Return (X, Y) of the center of cell containing provided text 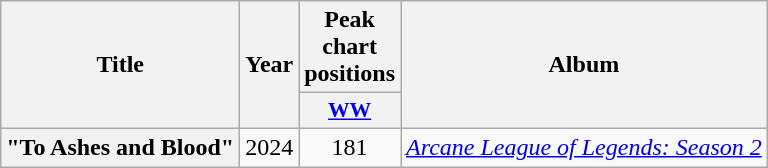
Arcane League of Legends: Season 2 (584, 147)
"To Ashes and Blood" (120, 147)
Peak chart positions (350, 47)
Year (270, 65)
181 (350, 147)
Album (584, 65)
Title (120, 65)
WW (350, 111)
2024 (270, 147)
